Search for the cell housing the specified text and yield its (x, y) center coordinate. 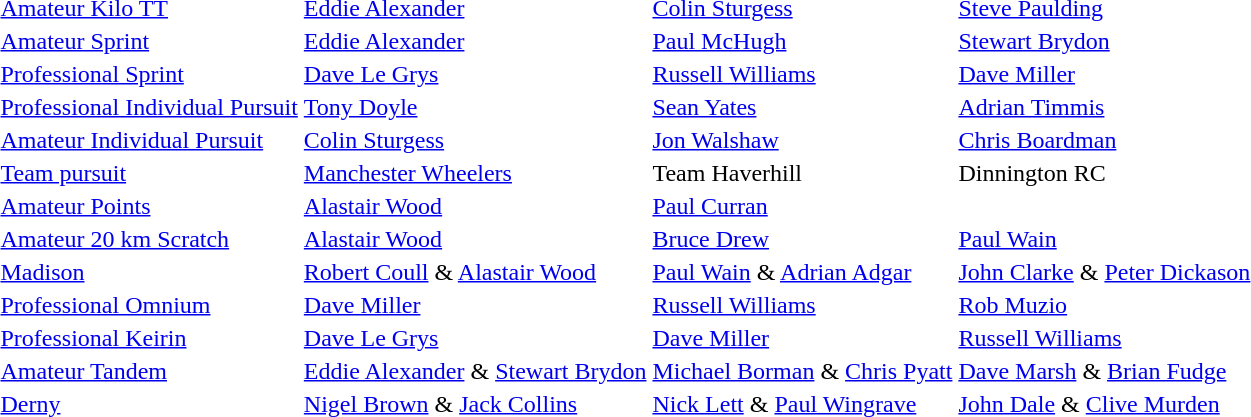
Paul Wain & Adrian Adgar (802, 272)
Paul Curran (802, 206)
Colin Sturgess (475, 140)
Sean Yates (802, 107)
Robert Coull & Alastair Wood (475, 272)
Michael Borman & Chris Pyatt (802, 371)
Tony Doyle (475, 107)
Team Haverhill (802, 173)
Paul McHugh (802, 41)
Jon Walshaw (802, 140)
Manchester Wheelers (475, 173)
Eddie Alexander & Stewart Brydon (475, 371)
Eddie Alexander (475, 41)
Bruce Drew (802, 239)
